Capture the cell that displays the provided text and extract its [X, Y] central coordinate. 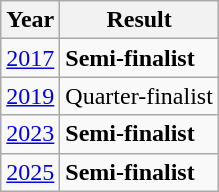
2017 [30, 58]
2023 [30, 134]
2025 [30, 172]
2019 [30, 96]
Result [140, 20]
Quarter-finalist [140, 96]
Year [30, 20]
